Return the (X, Y) coordinate for the center point of the cell that contains the specified text.  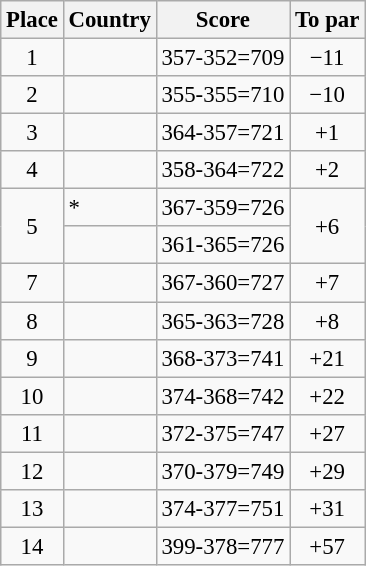
399-378=777 (223, 546)
1 (32, 58)
10 (32, 396)
To par (328, 20)
* (110, 208)
Score (223, 20)
358-364=722 (223, 170)
361-365=726 (223, 245)
+27 (328, 433)
4 (32, 170)
−10 (328, 95)
374-368=742 (223, 396)
5 (32, 226)
365-363=728 (223, 321)
364-357=721 (223, 133)
370-379=749 (223, 471)
14 (32, 546)
13 (32, 509)
12 (32, 471)
11 (32, 433)
7 (32, 283)
3 (32, 133)
+8 (328, 321)
8 (32, 321)
+57 (328, 546)
+7 (328, 283)
−11 (328, 58)
+2 (328, 170)
9 (32, 358)
2 (32, 95)
367-359=726 (223, 208)
+29 (328, 471)
+31 (328, 509)
374-377=751 (223, 509)
372-375=747 (223, 433)
Country (110, 20)
+1 (328, 133)
367-360=727 (223, 283)
Place (32, 20)
355-355=710 (223, 95)
+6 (328, 226)
368-373=741 (223, 358)
+21 (328, 358)
+22 (328, 396)
357-352=709 (223, 58)
